Return (x, y) of the center of cell containing provided text 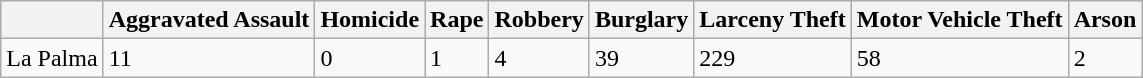
2 (1105, 58)
58 (960, 58)
0 (370, 58)
1 (457, 58)
4 (539, 58)
Burglary (641, 20)
Homicide (370, 20)
Robbery (539, 20)
Larceny Theft (773, 20)
229 (773, 58)
La Palma (52, 58)
Arson (1105, 20)
11 (209, 58)
Motor Vehicle Theft (960, 20)
Rape (457, 20)
Aggravated Assault (209, 20)
39 (641, 58)
